Return (X, Y) of the center of cell containing provided text 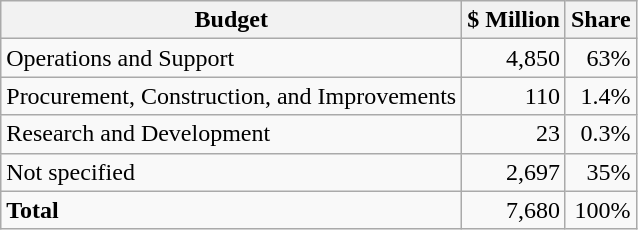
100% (600, 210)
4,850 (514, 58)
0.3% (600, 134)
35% (600, 172)
Procurement, Construction, and Improvements (232, 96)
7,680 (514, 210)
$ Million (514, 20)
23 (514, 134)
Operations and Support (232, 58)
1.4% (600, 96)
2,697 (514, 172)
Research and Development (232, 134)
Budget (232, 20)
Not specified (232, 172)
Share (600, 20)
110 (514, 96)
63% (600, 58)
Total (232, 210)
